Identify which cell holds the provided text, then report its (X, Y) central coordinate. 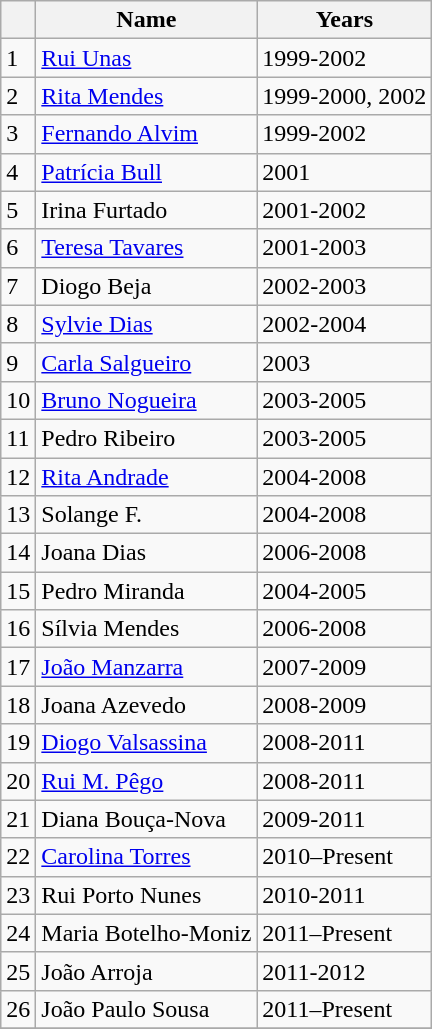
25 (18, 971)
João Paulo Sousa (146, 1009)
Fernando Alvim (146, 134)
Sílvia Mendes (146, 629)
Diogo Beja (146, 286)
Maria Botelho-Moniz (146, 933)
Rui Unas (146, 58)
8 (18, 324)
Joana Azevedo (146, 705)
Sylvie Dias (146, 324)
3 (18, 134)
2003 (344, 362)
5 (18, 210)
Solange F. (146, 515)
2011-2012 (344, 971)
2001-2002 (344, 210)
23 (18, 895)
João Manzarra (146, 667)
14 (18, 553)
2001-2003 (344, 248)
4 (18, 172)
2009-2011 (344, 819)
2002-2003 (344, 286)
Rita Mendes (146, 96)
Pedro Ribeiro (146, 438)
Carolina Torres (146, 857)
2004-2005 (344, 591)
Rita Andrade (146, 477)
17 (18, 667)
21 (18, 819)
24 (18, 933)
10 (18, 400)
18 (18, 705)
6 (18, 248)
Bruno Nogueira (146, 400)
26 (18, 1009)
Irina Furtado (146, 210)
Years (344, 20)
22 (18, 857)
2001 (344, 172)
15 (18, 591)
Diana Bouça-Nova (146, 819)
2 (18, 96)
Carla Salgueiro (146, 362)
12 (18, 477)
11 (18, 438)
Teresa Tavares (146, 248)
Rui Porto Nunes (146, 895)
7 (18, 286)
Joana Dias (146, 553)
Patrícia Bull (146, 172)
2008-2009 (344, 705)
20 (18, 781)
Name (146, 20)
9 (18, 362)
16 (18, 629)
2002-2004 (344, 324)
1 (18, 58)
Diogo Valsassina (146, 743)
2010–Present (344, 857)
1999-2000, 2002 (344, 96)
João Arroja (146, 971)
2007-2009 (344, 667)
19 (18, 743)
2010-2011 (344, 895)
Pedro Miranda (146, 591)
Rui M. Pêgo (146, 781)
13 (18, 515)
